Extract the [X, Y] coordinate from the center of the cell holding the provided text.  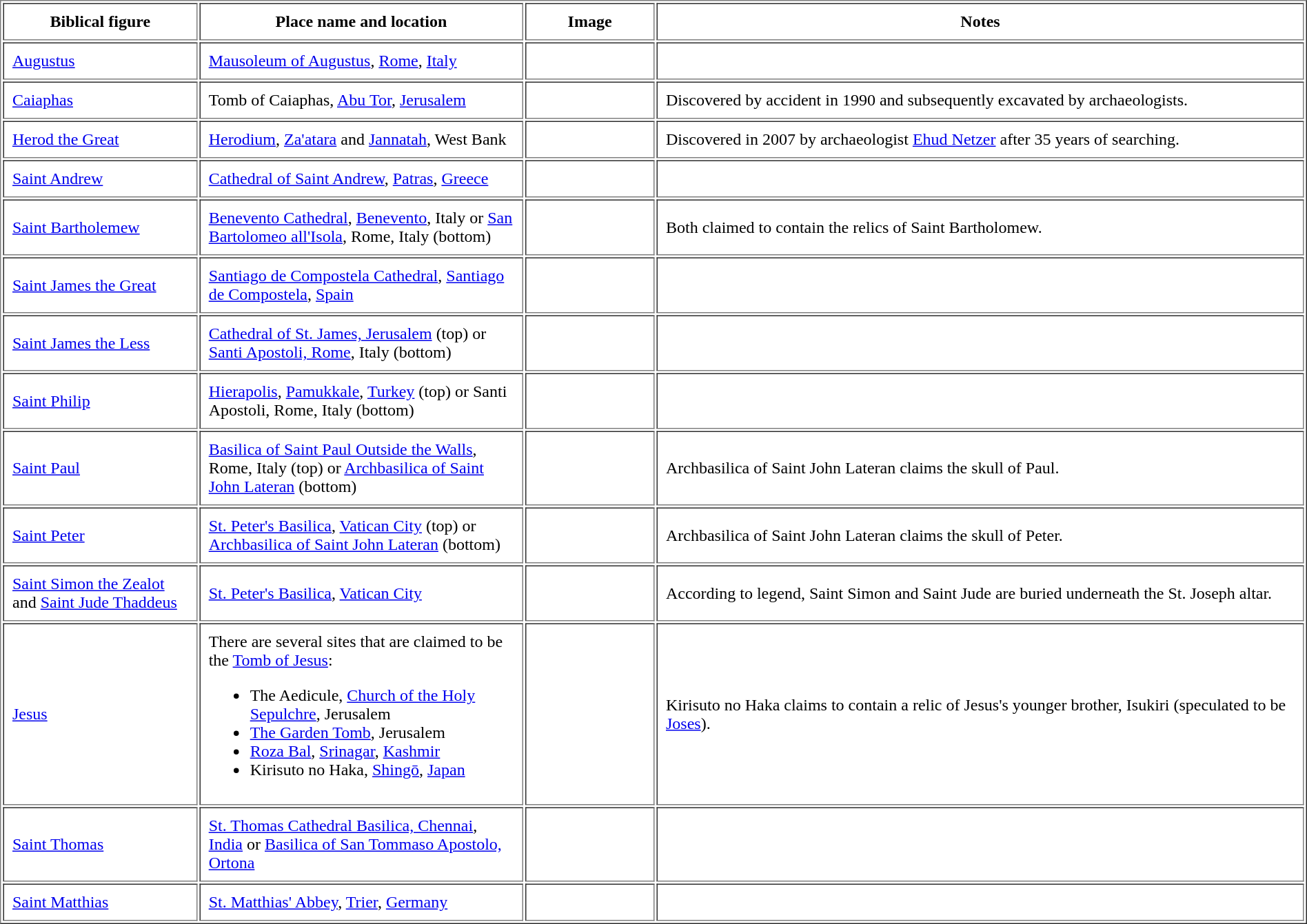
Basilica of Saint Paul Outside the Walls, Rome, Italy (top) or Archbasilica of Saint John Lateran (bottom) [361, 469]
Discovered by accident in 1990 and subsequently excavated by archaeologists. [980, 100]
According to legend, Saint Simon and Saint Jude are buried underneath the St. Joseph altar. [980, 593]
Saint Andrew [100, 178]
Biblical figure [100, 21]
Jesus [100, 714]
Discovered in 2007 by archaeologist Ehud Netzer after 35 years of searching. [980, 140]
Santiago de Compostela Cathedral, Santiago de Compostela, Spain [361, 285]
St. Peter's Basilica, Vatican City [361, 593]
Hierapolis, Pamukkale, Turkey (top) or Santi Apostoli, Rome, Italy (bottom) [361, 401]
Archbasilica of Saint John Lateran claims the skull of Paul. [980, 469]
Saint Thomas [100, 845]
Archbasilica of Saint John Lateran claims the skull of Peter. [980, 535]
Saint James the Great [100, 285]
Saint Philip [100, 401]
Saint Paul [100, 469]
St. Peter's Basilica, Vatican City (top) or Archbasilica of Saint John Lateran (bottom) [361, 535]
Cathedral of St. James, Jerusalem (top) or Santi Apostoli, Rome, Italy (bottom) [361, 343]
Benevento Cathedral, Benevento, Italy or San Bartolomeo all'Isola, Rome, Italy (bottom) [361, 227]
Herod the Great [100, 140]
Both claimed to contain the relics of Saint Bartholomew. [980, 227]
Saint Bartholemew [100, 227]
Saint Matthias [100, 902]
Image [590, 21]
Tomb of Caiaphas, Abu Tor, Jerusalem [361, 100]
Caiaphas [100, 100]
Place name and location [361, 21]
Augustus [100, 61]
Herodium, Za'atara and Jannatah, West Bank [361, 140]
Notes [980, 21]
Mausoleum of Augustus, Rome, Italy [361, 61]
Saint Simon the Zealot and Saint Jude Thaddeus [100, 593]
St. Thomas Cathedral Basilica, Chennai, India or Basilica of San Tommaso Apostolo, Ortona [361, 845]
Saint Peter [100, 535]
Saint James the Less [100, 343]
Kirisuto no Haka claims to contain a relic of Jesus's younger brother, Isukiri (speculated to be Joses). [980, 714]
Cathedral of Saint Andrew, Patras, Greece [361, 178]
St. Matthias' Abbey, Trier, Germany [361, 902]
